Detect which cell encompasses the target text, then output its (X, Y) center coordinate. 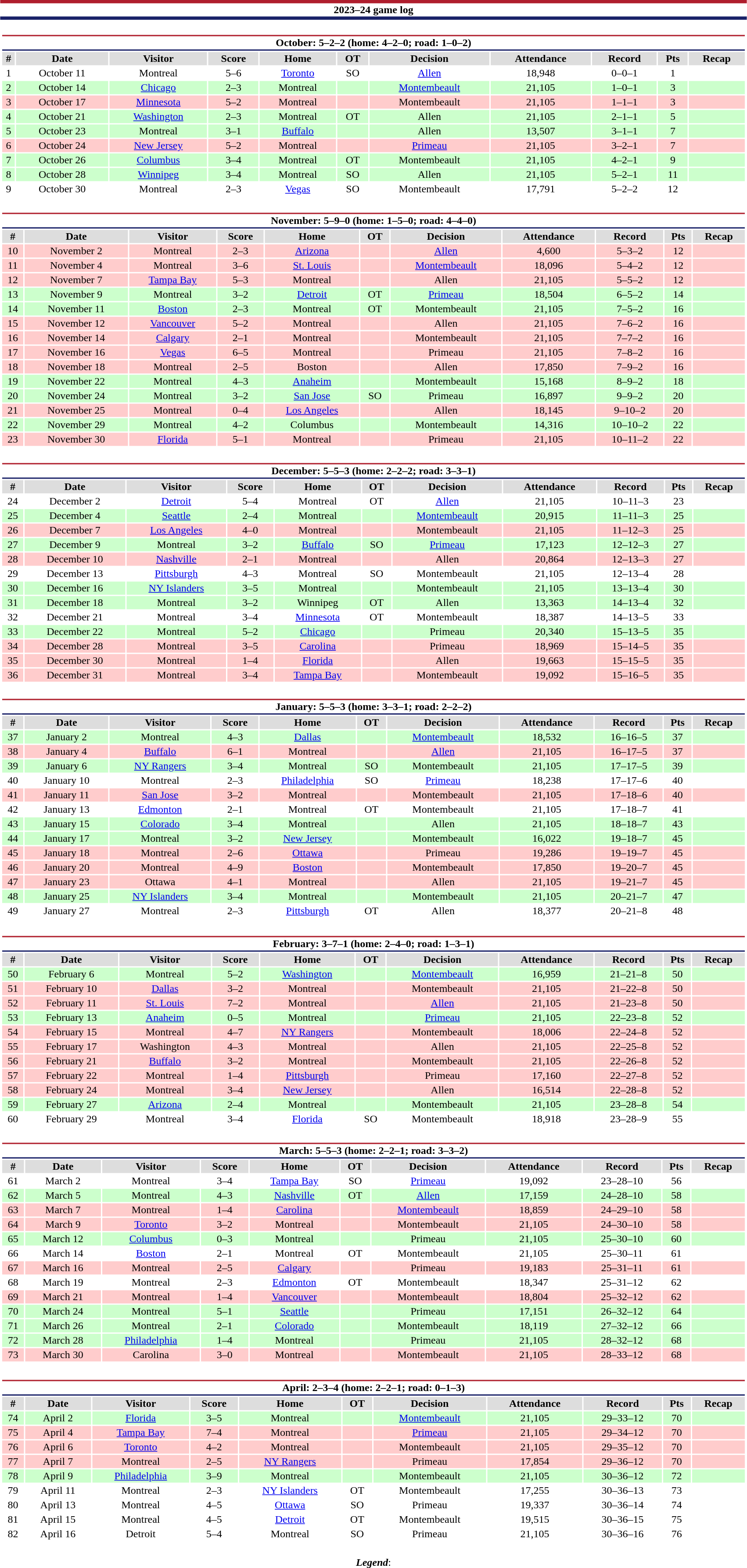
16,959 (546, 974)
January 10 (67, 780)
October 24 (62, 145)
46 (13, 867)
7–8–2 (630, 353)
65 (13, 1239)
27–32–12 (622, 1326)
17–17–5 (628, 766)
November 29 (76, 425)
19,286 (547, 853)
4–1 (235, 882)
13–13–4 (630, 588)
March 14 (63, 1254)
March 28 (63, 1341)
82 (13, 1534)
14,316 (549, 425)
29–36–12 (623, 1462)
April 15 (58, 1520)
15–14–5 (630, 646)
5–4–2 (630, 266)
21 (12, 411)
19–20–7 (628, 867)
17,854 (535, 1462)
18,238 (547, 780)
November 2 (76, 251)
2 (8, 87)
15–13–5 (630, 632)
51 (13, 988)
December 4 (75, 516)
March 24 (63, 1312)
April 9 (58, 1476)
5–3–2 (630, 251)
13,507 (541, 131)
17–18–7 (628, 809)
18,859 (534, 1210)
November 9 (76, 295)
17,255 (535, 1491)
20,340 (549, 632)
February 6 (71, 974)
71 (13, 1326)
December 30 (75, 661)
9–10–2 (630, 411)
February 11 (71, 1003)
18,347 (534, 1283)
20,864 (549, 559)
59 (13, 1104)
February: 3–7–1 (home: 2–4–0; road: 1–3–1) (373, 944)
1–0–1 (625, 87)
10 (12, 251)
30–36–14 (623, 1505)
18,918 (546, 1119)
28–32–12 (622, 1341)
36 (12, 675)
30–36–12 (623, 1476)
23–28–10 (622, 1181)
29–35–12 (623, 1447)
25–31–12 (622, 1283)
17,151 (534, 1312)
March 26 (63, 1326)
March 21 (63, 1297)
April 13 (58, 1505)
16,022 (547, 838)
1–1–1 (625, 102)
78 (13, 1476)
April 11 (58, 1491)
38 (13, 751)
March 19 (63, 1283)
January 11 (67, 795)
November 14 (76, 338)
March 12 (63, 1239)
17–17–6 (628, 780)
18,145 (549, 411)
18,387 (549, 617)
2–6 (235, 853)
17,159 (534, 1196)
19–21–7 (628, 882)
22–24–8 (628, 1032)
3–1 (233, 131)
16,897 (549, 396)
7–7–2 (630, 338)
11–11–3 (630, 516)
November: 5–9–0 (home: 1–5–0; road: 4–4–0) (373, 220)
February 13 (71, 1017)
77 (13, 1462)
20,915 (549, 516)
5–5–2 (630, 280)
21–23–8 (628, 1003)
January 23 (67, 882)
17 (12, 353)
March 5 (63, 1196)
2–1–1 (625, 116)
5–3 (241, 280)
4–9 (235, 867)
3–9 (214, 1476)
57 (13, 1075)
19,515 (535, 1520)
31 (12, 603)
8 (8, 174)
42 (13, 809)
19,337 (535, 1505)
7–6–2 (630, 324)
4,600 (549, 251)
18,119 (534, 1326)
12–13–3 (630, 559)
29–33–12 (623, 1418)
November 22 (76, 382)
6 (8, 145)
March 7 (63, 1210)
17,791 (541, 189)
April 16 (58, 1534)
20–21–8 (628, 911)
2023–24 game log (373, 10)
29–34–12 (623, 1433)
December 21 (75, 617)
March 30 (63, 1355)
October 28 (62, 174)
November 11 (76, 309)
February 22 (71, 1075)
3–1–1 (625, 131)
January 2 (67, 737)
44 (13, 838)
19 (12, 382)
53 (13, 1017)
March 16 (63, 1268)
January 13 (67, 809)
24 (12, 501)
17,123 (549, 545)
March: 5–5–3 (home: 2–2–1; road: 3–3–2) (373, 1150)
November 30 (76, 440)
22–25–8 (628, 1046)
7–2 (235, 1003)
November 7 (76, 280)
October 17 (62, 102)
December 10 (75, 559)
15–16–5 (630, 675)
25–31–11 (622, 1268)
80 (13, 1505)
24–30–10 (622, 1225)
February 29 (71, 1119)
18–18–7 (628, 824)
10–10–2 (630, 425)
18,096 (549, 266)
3–0 (225, 1355)
0–3 (225, 1239)
26–32–12 (622, 1312)
November 16 (76, 353)
19,183 (534, 1268)
29 (12, 574)
3–6 (241, 266)
10–11–3 (630, 501)
17–18–6 (628, 795)
October: 5–2–2 (home: 4–2–0; road: 1–0–2) (373, 43)
24–29–10 (622, 1210)
January 4 (67, 751)
December 7 (75, 530)
April 6 (58, 1447)
13 (12, 295)
6–1 (235, 751)
December 2 (75, 501)
30–36–13 (623, 1491)
16–17–5 (628, 751)
18,948 (541, 73)
25–32–12 (622, 1297)
22–28–8 (628, 1090)
0–4 (241, 411)
19–19–7 (628, 853)
4–0 (250, 530)
0–0–1 (625, 73)
22–27–8 (628, 1075)
19,663 (549, 661)
49 (13, 911)
5–6 (233, 73)
22–26–8 (628, 1061)
November 24 (76, 396)
24–28–10 (622, 1196)
October 14 (62, 87)
10–11–2 (630, 440)
25–30–10 (622, 1239)
December 31 (75, 675)
November 12 (76, 324)
14–13–5 (630, 617)
February 21 (71, 1061)
November 25 (76, 411)
7–9–2 (630, 367)
34 (12, 646)
16,514 (546, 1090)
25–30–11 (622, 1254)
18,006 (546, 1032)
20–21–7 (628, 896)
February 10 (71, 988)
12–12–3 (630, 545)
April 4 (58, 1433)
November 18 (76, 367)
15,168 (549, 382)
18,969 (549, 646)
January 15 (67, 824)
January 6 (67, 766)
79 (13, 1491)
January 17 (67, 838)
67 (13, 1268)
6–5 (241, 353)
28–33–12 (622, 1355)
3–2–1 (625, 145)
March 9 (63, 1225)
14–13–4 (630, 603)
January 20 (67, 867)
16–16–5 (628, 737)
October 11 (62, 73)
9–9–2 (630, 396)
April 7 (58, 1462)
7–4 (214, 1433)
18,377 (547, 911)
December 9 (75, 545)
February 24 (71, 1090)
21–22–8 (628, 988)
March 2 (63, 1181)
October 23 (62, 131)
January: 5–5–3 (home: 3–3–1; road: 2–2–2) (373, 707)
January 18 (67, 853)
22–23–8 (628, 1017)
December 18 (75, 603)
81 (13, 1520)
18,504 (549, 295)
4–7 (235, 1032)
23–28–9 (628, 1119)
17,160 (546, 1075)
February 17 (71, 1046)
January 27 (67, 911)
December: 5–5–3 (home: 2–2–2; road: 3–3–1) (373, 471)
30–36–15 (623, 1520)
November 4 (76, 266)
18,532 (547, 737)
13,363 (549, 603)
4 (8, 116)
5–2–2 (625, 189)
19–18–7 (628, 838)
30–36–16 (623, 1534)
23–28–8 (628, 1104)
12–13–4 (630, 574)
December 13 (75, 574)
21–21–8 (628, 974)
11–12–3 (630, 530)
April: 2–3–4 (home: 2–2–1; road: 0–1–3) (373, 1388)
6–5–2 (630, 295)
4–2–1 (625, 160)
February 15 (71, 1032)
October 21 (62, 116)
December 28 (75, 646)
January 25 (67, 896)
0–5 (235, 1017)
15–15–5 (630, 661)
October 30 (62, 189)
October 26 (62, 160)
April 2 (58, 1418)
December 22 (75, 632)
December 16 (75, 588)
63 (13, 1210)
5–2–1 (625, 174)
69 (13, 1297)
26 (12, 530)
7–5–2 (630, 309)
8–9–2 (630, 382)
18,804 (534, 1297)
February 27 (71, 1104)
15 (12, 324)
